Search for the cell housing the specified text and yield its [X, Y] center coordinate. 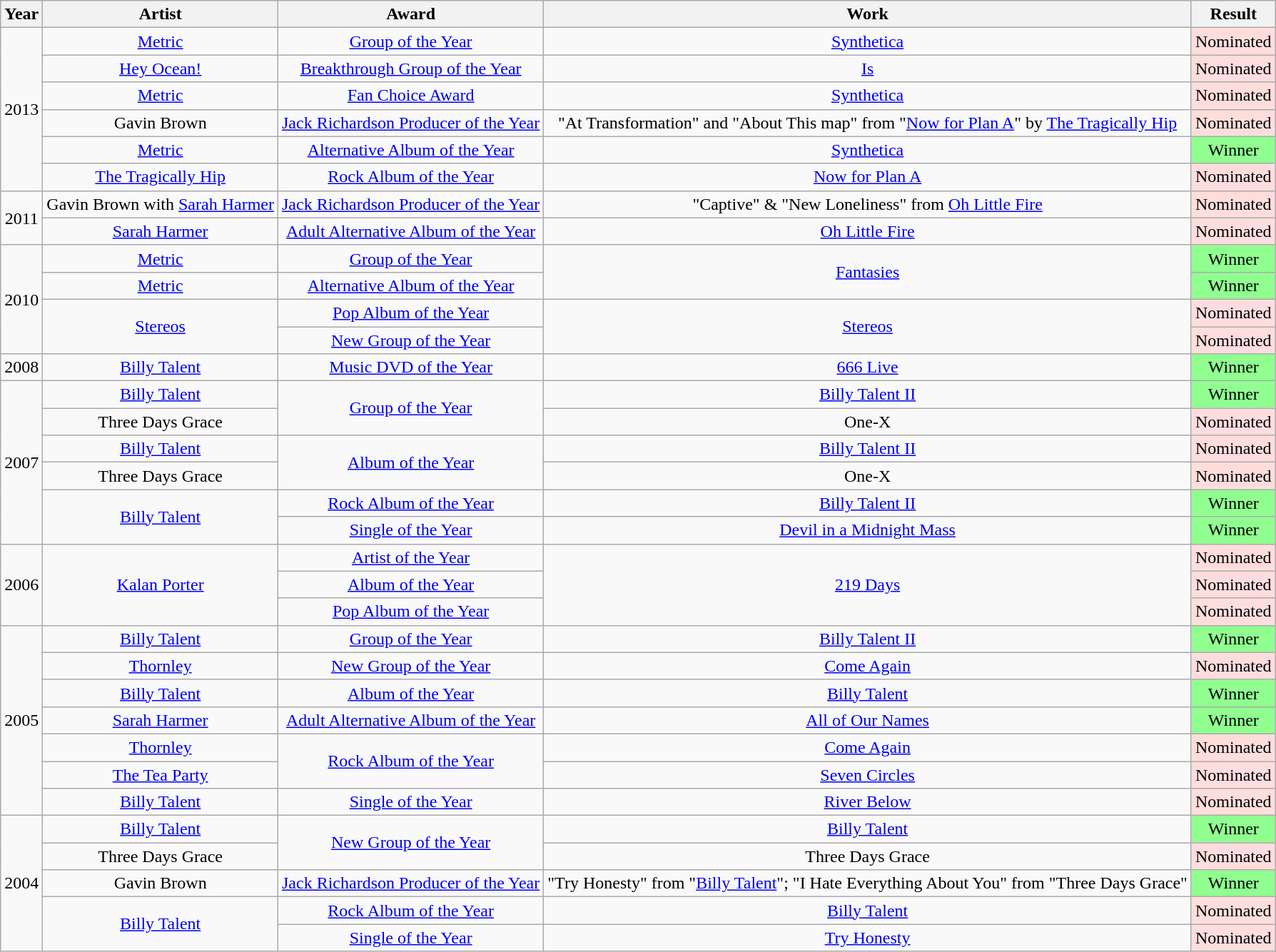
2006 [21, 584]
Work [868, 14]
219 Days [868, 584]
Fan Choice Award [410, 96]
2005 [21, 720]
Result [1233, 14]
The Tea Party [161, 774]
All of Our Names [868, 720]
River Below [868, 802]
Breakthrough Group of the Year [410, 69]
2011 [21, 218]
"Try Honesty" from "Billy Talent"; "I Hate Everything About You" from "Three Days Grace" [868, 883]
2004 [21, 883]
The Tragically Hip [161, 177]
2013 [21, 109]
Year [21, 14]
Kalan Porter [161, 584]
2010 [21, 299]
"At Transformation" and "About This map" from "Now for Plan A" by The Tragically Hip [868, 123]
2008 [21, 368]
Artist [161, 14]
Now for Plan A [868, 177]
Gavin Brown with Sarah Harmer [161, 204]
Award [410, 14]
Artist of the Year [410, 557]
Is [868, 69]
Music DVD of the Year [410, 368]
Hey Ocean! [161, 69]
Seven Circles [868, 774]
"Captive" & "New Loneliness" from Oh Little Fire [868, 204]
Devil in a Midnight Mass [868, 530]
Oh Little Fire [868, 231]
Fantasies [868, 272]
Try Honesty [868, 938]
2007 [21, 462]
666 Live [868, 368]
